Pinpoint the cell where the given text exists, returning its [X, Y] midpoint coordinate. 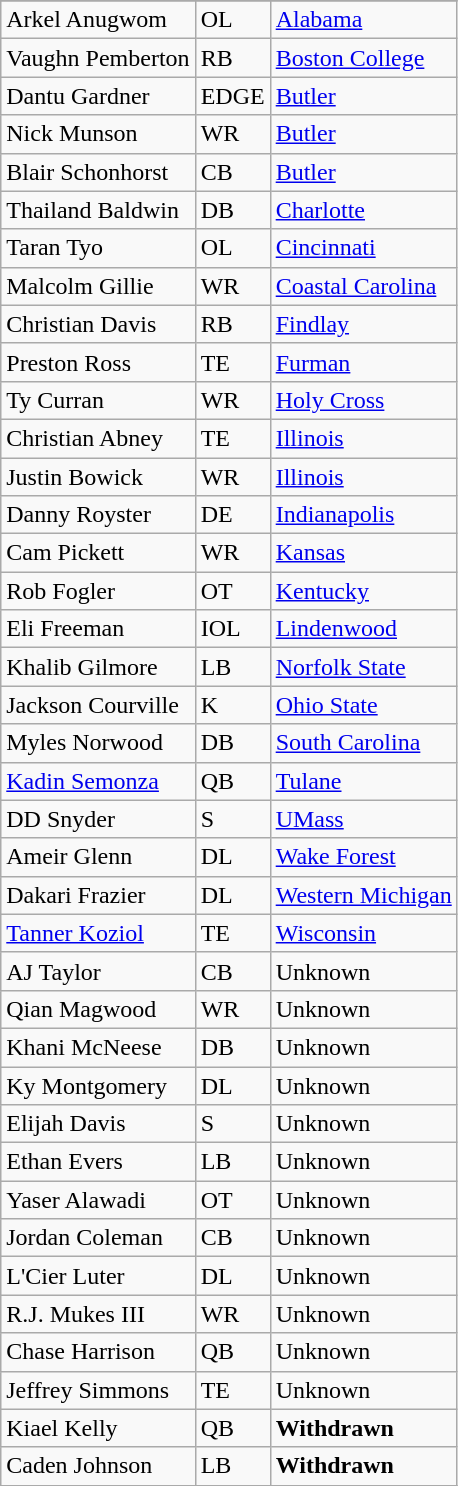
Tanner Koziol [98, 933]
Danny Royster [98, 515]
Wisconsin [364, 933]
Vaughn Pemberton [98, 58]
Tulane [364, 781]
DD Snyder [98, 819]
R.J. Mukes III [98, 1314]
Alabama [364, 20]
Boston College [364, 58]
Western Michigan [364, 895]
Kentucky [364, 591]
South Carolina [364, 743]
Jordan Coleman [98, 1238]
K [232, 705]
AJ Taylor [98, 971]
Dakari Frazier [98, 895]
Cincinnati [364, 248]
Arkel Anugwom [98, 20]
Holy Cross [364, 400]
Ethan Evers [98, 1162]
Nick Munson [98, 134]
Lindenwood [364, 629]
Cam Pickett [98, 553]
Chase Harrison [98, 1352]
Dantu Gardner [98, 96]
EDGE [232, 96]
Ameir Glenn [98, 857]
IOL [232, 629]
Indianapolis [364, 515]
Kadin Semonza [98, 781]
Furman [364, 362]
Myles Norwood [98, 743]
Blair Schonhorst [98, 172]
Jeffrey Simmons [98, 1390]
Kiael Kelly [98, 1428]
Rob Fogler [98, 591]
DE [232, 515]
Caden Johnson [98, 1466]
Elijah Davis [98, 1124]
Qian Magwood [98, 1009]
Malcolm Gillie [98, 286]
Taran Tyo [98, 248]
UMass [364, 819]
Ohio State [364, 705]
Wake Forest [364, 857]
Jackson Courville [98, 705]
Justin Bowick [98, 477]
Findlay [364, 324]
Eli Freeman [98, 629]
Khani McNeese [98, 1047]
Kansas [364, 553]
Charlotte [364, 210]
Khalib Gilmore [98, 667]
Thailand Baldwin [98, 210]
Coastal Carolina [364, 286]
Ty Curran [98, 400]
Preston Ross [98, 362]
L'Cier Luter [98, 1276]
Ky Montgomery [98, 1085]
Norfolk State [364, 667]
Christian Davis [98, 324]
Christian Abney [98, 438]
Yaser Alawadi [98, 1200]
